For the text-containing cell, return its midpoint in [X, Y] coordinate format. 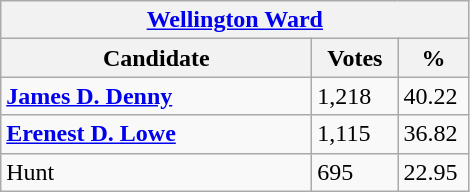
Wellington Ward [235, 20]
1,218 [355, 96]
Votes [355, 58]
Candidate [156, 58]
1,115 [355, 134]
40.22 [434, 96]
% [434, 58]
695 [355, 172]
James D. Denny [156, 96]
22.95 [434, 172]
Erenest D. Lowe [156, 134]
Hunt [156, 172]
36.82 [434, 134]
